Determine the [X, Y] coordinate at the center of the cell enclosing the given text.  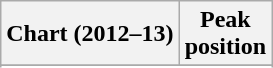
Peakposition [225, 34]
Chart (2012–13) [90, 34]
